For the text-containing cell, return its midpoint in (X, Y) coordinate format. 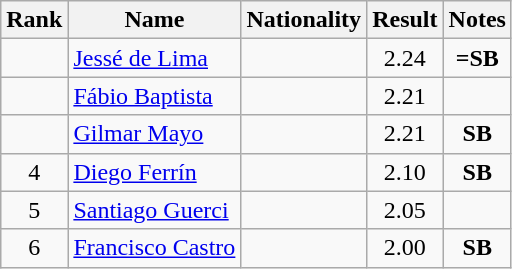
2.00 (405, 248)
=SB (477, 58)
2.10 (405, 172)
2.24 (405, 58)
2.05 (405, 210)
Santiago Guerci (154, 210)
5 (34, 210)
Fábio Baptista (154, 96)
Gilmar Mayo (154, 134)
Notes (477, 20)
6 (34, 248)
Francisco Castro (154, 248)
Result (405, 20)
Nationality (304, 20)
Jessé de Lima (154, 58)
Diego Ferrín (154, 172)
4 (34, 172)
Name (154, 20)
Rank (34, 20)
